Scan for the cell matching the given text and deliver its [X, Y] coordinate at center. 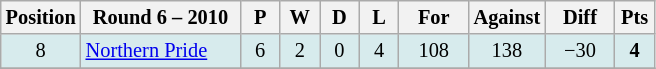
L [379, 17]
P [260, 17]
Position [41, 17]
−30 [580, 51]
2 [300, 51]
108 [434, 51]
6 [260, 51]
Pts [635, 17]
Northern Pride [161, 51]
Against [508, 17]
138 [508, 51]
Diff [580, 17]
0 [340, 51]
Round 6 – 2010 [161, 17]
8 [41, 51]
W [300, 17]
D [340, 17]
For [434, 17]
